Scan for the cell matching the given text and deliver its [x, y] coordinate at center. 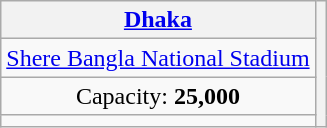
Capacity: 25,000 [158, 96]
Shere Bangla National Stadium [158, 58]
Dhaka [158, 20]
